Output the (X, Y) coordinate of the center of the cell containing the given text.  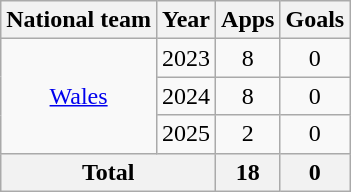
2024 (186, 96)
Year (186, 20)
2 (248, 134)
National team (79, 20)
18 (248, 172)
2023 (186, 58)
Wales (79, 96)
Total (108, 172)
2025 (186, 134)
Apps (248, 20)
Goals (315, 20)
